Return (x, y) of the center of cell containing provided text 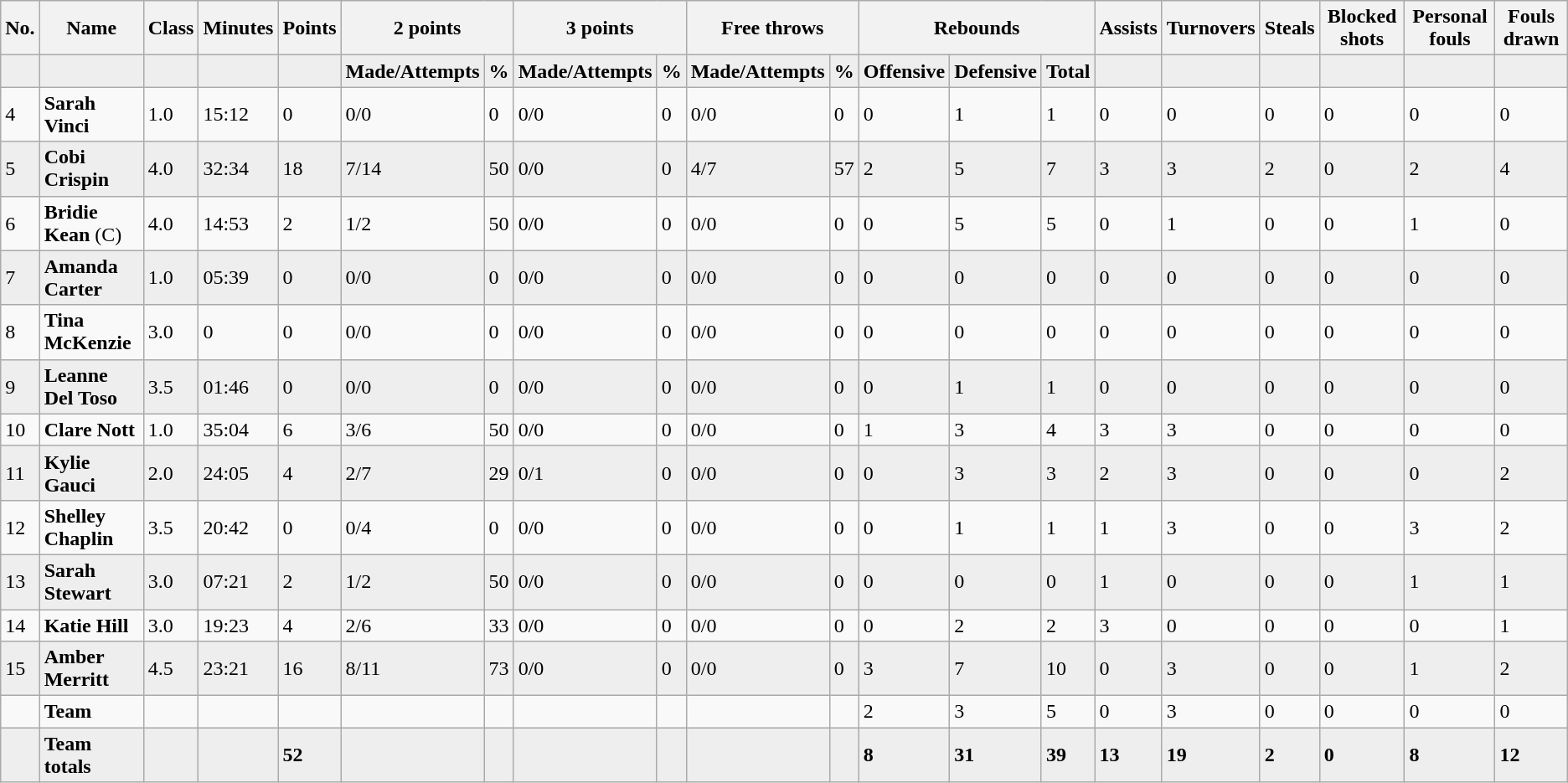
Sarah Stewart (91, 581)
15 (20, 668)
11 (20, 472)
Rebounds (977, 28)
24:05 (238, 472)
Offensive (904, 71)
Personal fouls (1450, 28)
Katie Hill (91, 626)
8/11 (412, 668)
Shelley Chaplin (91, 528)
Total (1068, 71)
Leanne Del Toso (91, 387)
0/1 (585, 472)
Points (310, 28)
07:21 (238, 581)
05:39 (238, 278)
23:21 (238, 668)
0/4 (412, 528)
2 points (427, 28)
Team totals (91, 755)
Amber Merritt (91, 668)
2/6 (412, 626)
16 (310, 668)
2.0 (171, 472)
14:53 (238, 223)
3 points (600, 28)
4.5 (171, 668)
20:42 (238, 528)
Cobi Crispin (91, 169)
14 (20, 626)
01:46 (238, 387)
Sarah Vinci (91, 114)
15:12 (238, 114)
Bridie Kean (C) (91, 223)
Free throws (772, 28)
35:04 (238, 430)
Turnovers (1211, 28)
Minutes (238, 28)
18 (310, 169)
4/7 (757, 169)
Fouls drawn (1531, 28)
7/14 (412, 169)
Clare Nott (91, 430)
Steals (1290, 28)
Amanda Carter (91, 278)
19 (1211, 755)
Tina McKenzie (91, 332)
19:23 (238, 626)
57 (844, 169)
33 (499, 626)
Team (91, 712)
29 (499, 472)
3/6 (412, 430)
Defensive (996, 71)
Blocked shots (1362, 28)
32:34 (238, 169)
9 (20, 387)
73 (499, 668)
Name (91, 28)
Assists (1128, 28)
2/7 (412, 472)
Kylie Gauci (91, 472)
39 (1068, 755)
31 (996, 755)
No. (20, 28)
Class (171, 28)
52 (310, 755)
